Extract the [x, y] coordinate from the center of the cell holding the provided text.  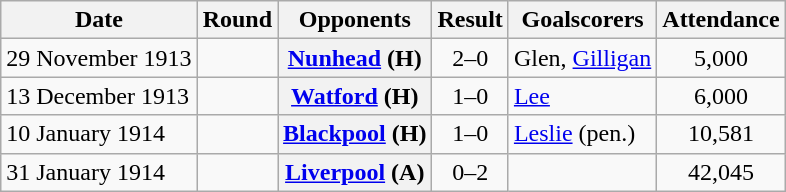
10,581 [721, 134]
Opponents [355, 20]
Leslie (pen.) [582, 134]
Blackpool (H) [355, 134]
13 December 1913 [99, 96]
10 January 1914 [99, 134]
Nunhead (H) [355, 58]
Goalscorers [582, 20]
Glen, Gilligan [582, 58]
5,000 [721, 58]
Date [99, 20]
6,000 [721, 96]
31 January 1914 [99, 172]
Result [470, 20]
29 November 1913 [99, 58]
0–2 [470, 172]
Liverpool (A) [355, 172]
Watford (H) [355, 96]
Round [237, 20]
2–0 [470, 58]
42,045 [721, 172]
Attendance [721, 20]
Lee [582, 96]
